Capture the cell that displays the provided text and extract its [X, Y] central coordinate. 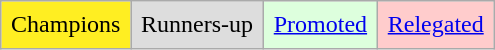
Relegated [436, 25]
Champions [66, 25]
Promoted [320, 25]
Runners-up [198, 25]
